From the cell containing the given text, extract its center point as (x, y) coordinate. 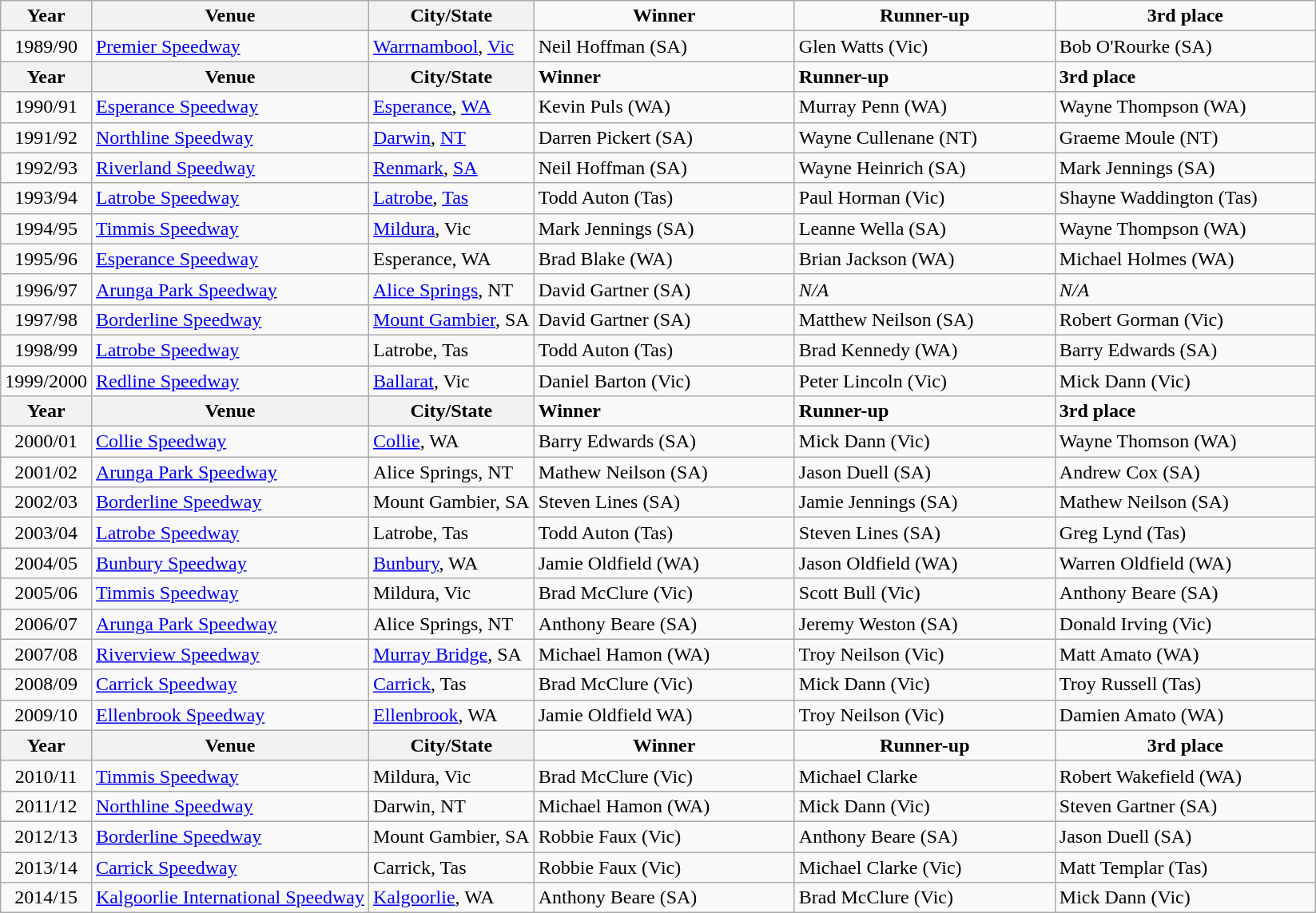
Matthew Neilson (SA) (924, 320)
Robert Wakefield (WA) (1185, 776)
Ballarat, Vic (451, 381)
1996/97 (46, 289)
2013/14 (46, 867)
Kalgoorlie International Speedway (230, 898)
Jamie Oldfield (WA) (664, 563)
2005/06 (46, 593)
Brian Jackson (WA) (924, 259)
Bob O'Rourke (SA) (1185, 46)
Michael Holmes (WA) (1185, 259)
Michael Clarke (Vic) (924, 867)
Murray Bridge, SA (451, 654)
Donald Irving (Vic) (1185, 624)
Murray Penn (WA) (924, 107)
2010/11 (46, 776)
1999/2000 (46, 381)
Daniel Barton (Vic) (664, 381)
Wayne Thomson (WA) (1185, 442)
Leanne Wella (SA) (924, 228)
Damien Amato (WA) (1185, 715)
1991/92 (46, 137)
Peter Lincoln (Vic) (924, 381)
Wayne Cullenane (NT) (924, 137)
2009/10 (46, 715)
1990/91 (46, 107)
Scott Bull (Vic) (924, 593)
2003/04 (46, 533)
Warren Oldfield (WA) (1185, 563)
2008/09 (46, 685)
Matt Templar (Tas) (1185, 867)
2012/13 (46, 836)
Premier Speedway (230, 46)
Troy Russell (Tas) (1185, 685)
Brad Blake (WA) (664, 259)
Ellenbrook, WA (451, 715)
Jamie Oldfield WA) (664, 715)
Robert Gorman (Vic) (1185, 320)
Matt Amato (WA) (1185, 654)
1989/90 (46, 46)
1992/93 (46, 168)
Kevin Puls (WA) (664, 107)
Warrnambool, Vic (451, 46)
2002/03 (46, 502)
2004/05 (46, 563)
Greg Lynd (Tas) (1185, 533)
Glen Watts (Vic) (924, 46)
2007/08 (46, 654)
1997/98 (46, 320)
Brad Kennedy (WA) (924, 350)
Kalgoorlie, WA (451, 898)
Renmark, SA (451, 168)
Paul Horman (Vic) (924, 198)
2000/01 (46, 442)
Jason Oldfield (WA) (924, 563)
Jamie Jennings (SA) (924, 502)
Michael Clarke (924, 776)
Riverview Speedway (230, 654)
1994/95 (46, 228)
Andrew Cox (SA) (1185, 472)
Graeme Moule (NT) (1185, 137)
Jeremy Weston (SA) (924, 624)
2001/02 (46, 472)
2014/15 (46, 898)
Wayne Heinrich (SA) (924, 168)
1998/99 (46, 350)
Collie, WA (451, 442)
Shayne Waddington (Tas) (1185, 198)
2006/07 (46, 624)
Redline Speedway (230, 381)
Steven Gartner (SA) (1185, 806)
Bunbury, WA (451, 563)
1993/94 (46, 198)
Riverland Speedway (230, 168)
1995/96 (46, 259)
Collie Speedway (230, 442)
2011/12 (46, 806)
Bunbury Speedway (230, 563)
Darren Pickert (SA) (664, 137)
Ellenbrook Speedway (230, 715)
